Return the (x, y) coordinate for the center point of the cell that contains the specified text.  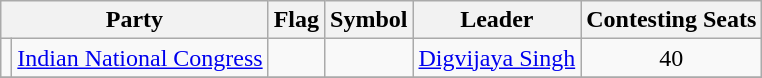
Contesting Seats (672, 20)
Digvijaya Singh (497, 58)
Leader (497, 20)
Flag (296, 20)
Party (134, 20)
Indian National Congress (140, 58)
Symbol (369, 20)
40 (672, 58)
